Extract the (X, Y) coordinate from the center of the cell holding the provided text.  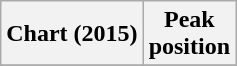
Chart (2015) (72, 34)
Peakposition (189, 34)
